Capture the cell that displays the provided text and extract its [X, Y] central coordinate. 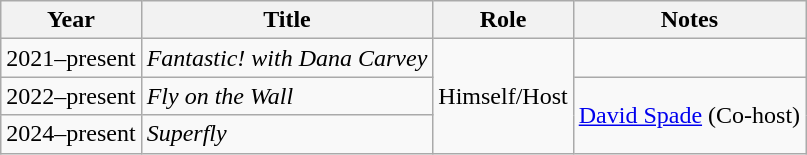
Role [503, 20]
2022–present [71, 96]
Fly on the Wall [287, 96]
Year [71, 20]
2024–present [71, 134]
Notes [689, 20]
Fantastic! with Dana Carvey [287, 58]
David Spade (Co-host) [689, 115]
Himself/Host [503, 96]
Title [287, 20]
2021–present [71, 58]
Superfly [287, 134]
